Determine the [x, y] coordinate at the center of the cell enclosing the given text.  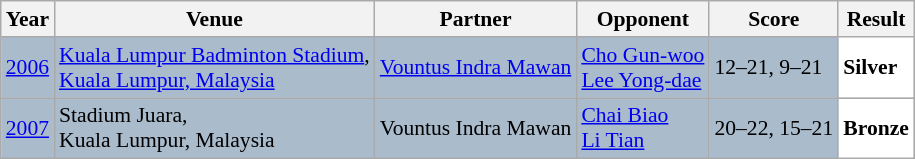
Result [876, 19]
2007 [28, 128]
Partner [476, 19]
Score [774, 19]
Venue [214, 19]
Bronze [876, 128]
Year [28, 19]
Cho Gun-woo Lee Yong-dae [642, 68]
Silver [876, 68]
20–22, 15–21 [774, 128]
Chai Biao Li Tian [642, 128]
Kuala Lumpur Badminton Stadium,Kuala Lumpur, Malaysia [214, 68]
Stadium Juara,Kuala Lumpur, Malaysia [214, 128]
12–21, 9–21 [774, 68]
2006 [28, 68]
Opponent [642, 19]
